Identify which cell holds the provided text, then report its (x, y) central coordinate. 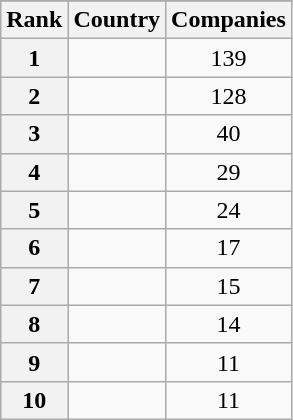
17 (229, 248)
1 (34, 58)
5 (34, 210)
24 (229, 210)
139 (229, 58)
29 (229, 172)
9 (34, 362)
2 (34, 96)
6 (34, 248)
3 (34, 134)
7 (34, 286)
10 (34, 400)
14 (229, 324)
15 (229, 286)
40 (229, 134)
Rank (34, 20)
Country (117, 20)
8 (34, 324)
4 (34, 172)
128 (229, 96)
Companies (229, 20)
